Return (x, y) of the center of cell containing provided text 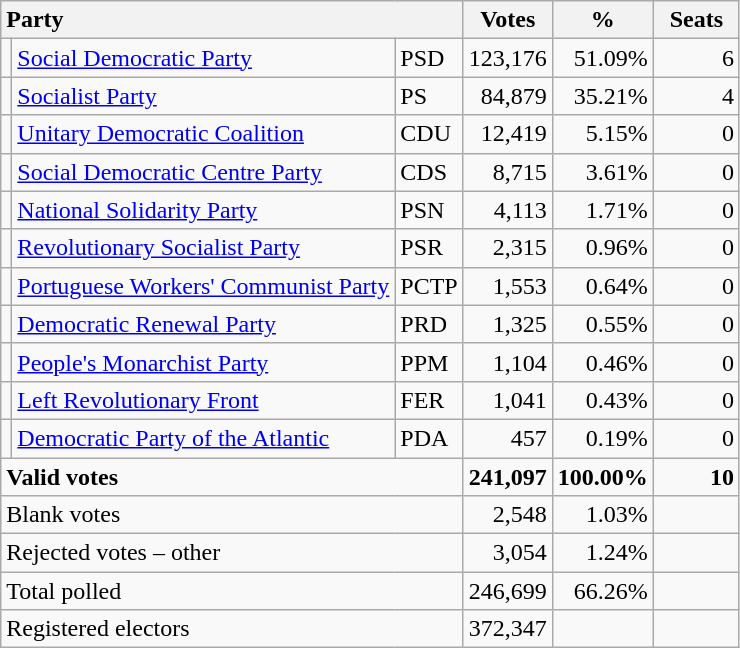
People's Monarchist Party (204, 362)
0.19% (602, 438)
PSR (429, 248)
Registered electors (232, 629)
4 (696, 96)
Democratic Renewal Party (204, 324)
123,176 (508, 58)
Social Democratic Centre Party (204, 172)
1,104 (508, 362)
% (602, 20)
2,315 (508, 248)
Unitary Democratic Coalition (204, 134)
CDU (429, 134)
Social Democratic Party (204, 58)
Seats (696, 20)
51.09% (602, 58)
372,347 (508, 629)
Democratic Party of the Atlantic (204, 438)
1,041 (508, 400)
1.71% (602, 210)
1.03% (602, 515)
66.26% (602, 591)
Left Revolutionary Front (204, 400)
1,553 (508, 286)
12,419 (508, 134)
FER (429, 400)
Party (232, 20)
PDA (429, 438)
246,699 (508, 591)
0.55% (602, 324)
Valid votes (232, 477)
Socialist Party (204, 96)
6 (696, 58)
Votes (508, 20)
Blank votes (232, 515)
241,097 (508, 477)
84,879 (508, 96)
35.21% (602, 96)
1,325 (508, 324)
10 (696, 477)
PSD (429, 58)
National Solidarity Party (204, 210)
PS (429, 96)
5.15% (602, 134)
3,054 (508, 553)
8,715 (508, 172)
2,548 (508, 515)
0.46% (602, 362)
PCTP (429, 286)
Total polled (232, 591)
CDS (429, 172)
1.24% (602, 553)
Revolutionary Socialist Party (204, 248)
0.64% (602, 286)
0.43% (602, 400)
PPM (429, 362)
Portuguese Workers' Communist Party (204, 286)
0.96% (602, 248)
457 (508, 438)
100.00% (602, 477)
4,113 (508, 210)
Rejected votes – other (232, 553)
3.61% (602, 172)
PRD (429, 324)
PSN (429, 210)
